Return the [x, y] coordinate for the center point of the cell that contains the specified text.  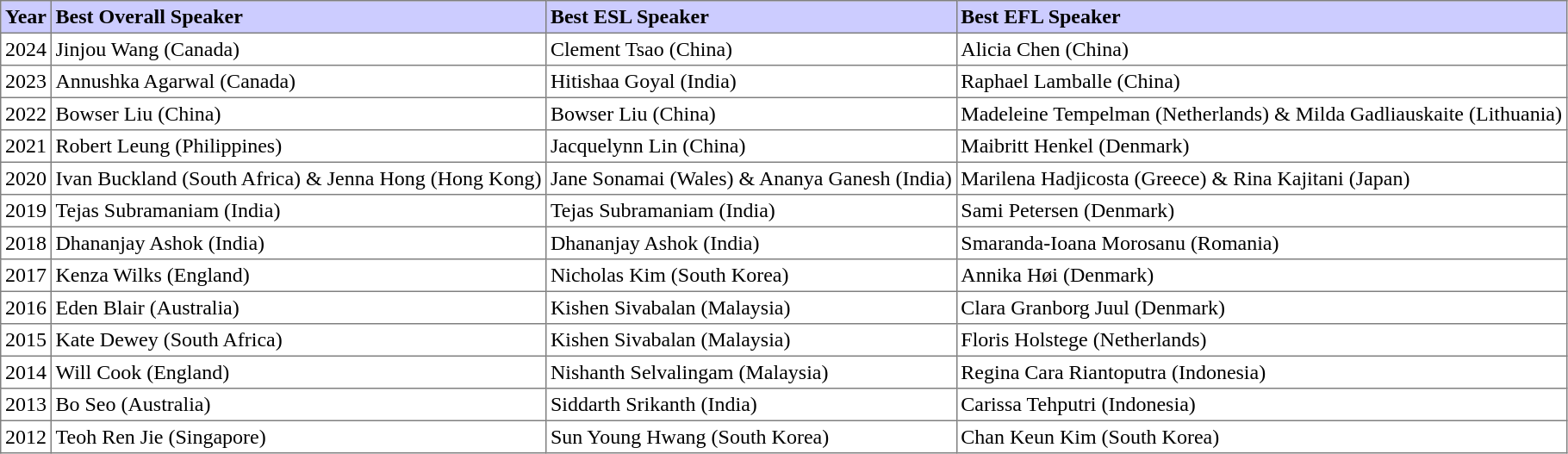
2018 [26, 243]
Jacquelynn Lin (China) [751, 146]
Will Cook (England) [298, 372]
Chan Keun Kim (South Korea) [1261, 437]
Bo Seo (Australia) [298, 405]
Kenza Wilks (England) [298, 276]
Robert Leung (Philippines) [298, 146]
Kate Dewey (South Africa) [298, 340]
Sami Petersen (Denmark) [1261, 211]
Carissa Tehputri (Indonesia) [1261, 405]
Year [26, 17]
Siddarth Srikanth (India) [751, 405]
Regina Cara Riantoputra (Indonesia) [1261, 372]
Best Overall Speaker [298, 17]
Raphael Lamballe (China) [1261, 82]
Maibritt Henkel (Denmark) [1261, 146]
Nicholas Kim (South Korea) [751, 276]
2023 [26, 82]
Marilena Hadjicosta (Greece) & Rina Kajitani (Japan) [1261, 178]
2021 [26, 146]
Alicia Chen (China) [1261, 49]
2017 [26, 276]
2013 [26, 405]
Best EFL Speaker [1261, 17]
Hitishaa Goyal (India) [751, 82]
Best ESL Speaker [751, 17]
Eden Blair (Australia) [298, 308]
Nishanth Selvalingam (Malaysia) [751, 372]
Madeleine Tempelman (Netherlands) & Milda Gadliauskaite (Lithuania) [1261, 114]
Annushka Agarwal (Canada) [298, 82]
2015 [26, 340]
2024 [26, 49]
Sun Young Hwang (South Korea) [751, 437]
2012 [26, 437]
2016 [26, 308]
Annika Høi (Denmark) [1261, 276]
2020 [26, 178]
Clara Granborg Juul (Denmark) [1261, 308]
2014 [26, 372]
Teoh Ren Jie (Singapore) [298, 437]
Ivan Buckland (South Africa) & Jenna Hong (Hong Kong) [298, 178]
Clement Tsao (China) [751, 49]
Floris Holstege (Netherlands) [1261, 340]
Smaranda-Ioana Morosanu (Romania) [1261, 243]
2019 [26, 211]
Jinjou Wang (Canada) [298, 49]
2022 [26, 114]
Jane Sonamai (Wales) & Ananya Ganesh (India) [751, 178]
